Pinpoint the cell where the given text exists, returning its (x, y) midpoint coordinate. 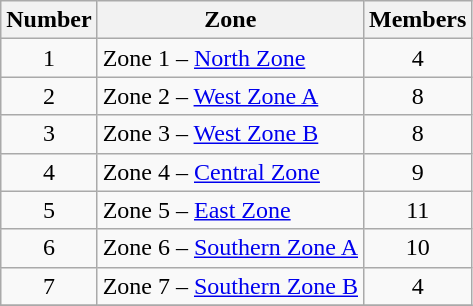
1 (49, 58)
3 (49, 134)
9 (418, 172)
Zone 7 – Southern Zone B (230, 286)
5 (49, 210)
Zone 6 – Southern Zone A (230, 248)
Zone 3 – West Zone B (230, 134)
Zone 2 – West Zone A (230, 96)
Zone 1 – North Zone (230, 58)
6 (49, 248)
Zone (230, 20)
11 (418, 210)
10 (418, 248)
Zone 5 – East Zone (230, 210)
Number (49, 20)
Members (418, 20)
2 (49, 96)
Zone 4 – Central Zone (230, 172)
7 (49, 286)
